Detect which cell encompasses the target text, then output its [x, y] center coordinate. 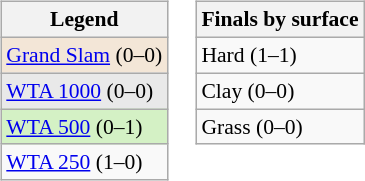
Clay (0–0) [280, 91]
Hard (1–1) [280, 55]
WTA 500 (0–1) [84, 127]
Finals by surface [280, 20]
Grass (0–0) [280, 127]
Legend [84, 20]
WTA 1000 (0–0) [84, 91]
WTA 250 (1–0) [84, 162]
Grand Slam (0–0) [84, 55]
